Capture the cell that displays the provided text and extract its [x, y] central coordinate. 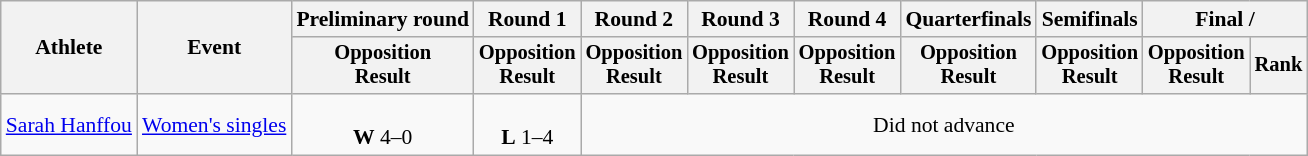
W 4–0 [382, 124]
Preliminary round [382, 19]
Round 3 [740, 19]
Final / [1225, 19]
Round 4 [848, 19]
Semifinals [1090, 19]
Event [214, 48]
Round 1 [528, 19]
Rank [1279, 66]
Round 2 [634, 19]
Quarterfinals [968, 19]
Women's singles [214, 124]
Athlete [69, 48]
L 1–4 [528, 124]
Sarah Hanffou [69, 124]
Did not advance [944, 124]
